Capture the cell that displays the provided text and extract its (X, Y) central coordinate. 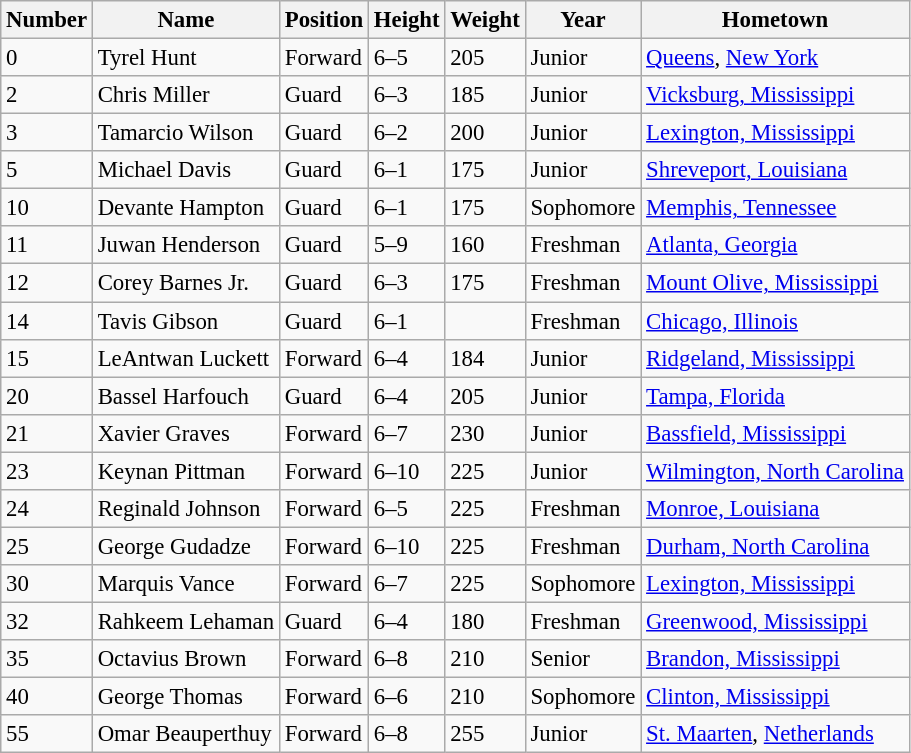
Monroe, Louisiana (775, 509)
20 (47, 396)
55 (47, 734)
Greenwood, Mississippi (775, 621)
Name (186, 20)
Juwan Henderson (186, 245)
Hometown (775, 20)
6–6 (407, 697)
Chris Miller (186, 95)
Durham, North Carolina (775, 546)
Keynan Pittman (186, 471)
Tamarcio Wilson (186, 133)
Weight (485, 20)
6–2 (407, 133)
23 (47, 471)
Reginald Johnson (186, 509)
255 (485, 734)
184 (485, 358)
30 (47, 584)
Tavis Gibson (186, 321)
Height (407, 20)
Queens, New York (775, 58)
Marquis Vance (186, 584)
Bassel Harfouch (186, 396)
Tampa, Florida (775, 396)
12 (47, 283)
10 (47, 208)
George Thomas (186, 697)
Clinton, Mississippi (775, 697)
Octavius Brown (186, 659)
Shreveport, Louisiana (775, 170)
LeAntwan Luckett (186, 358)
Number (47, 20)
Omar Beauperthuy (186, 734)
11 (47, 245)
160 (485, 245)
5–9 (407, 245)
Ridgeland, Mississippi (775, 358)
Bassfield, Mississippi (775, 433)
15 (47, 358)
Position (324, 20)
200 (485, 133)
0 (47, 58)
Xavier Graves (186, 433)
14 (47, 321)
24 (47, 509)
21 (47, 433)
40 (47, 697)
Vicksburg, Mississippi (775, 95)
5 (47, 170)
Memphis, Tennessee (775, 208)
St. Maarten, Netherlands (775, 734)
Rahkeem Lehaman (186, 621)
Corey Barnes Jr. (186, 283)
25 (47, 546)
230 (485, 433)
Devante Hampton (186, 208)
Chicago, Illinois (775, 321)
2 (47, 95)
32 (47, 621)
Year (583, 20)
Atlanta, Georgia (775, 245)
Tyrel Hunt (186, 58)
Senior (583, 659)
3 (47, 133)
35 (47, 659)
George Gudadze (186, 546)
Wilmington, North Carolina (775, 471)
Brandon, Mississippi (775, 659)
Michael Davis (186, 170)
Mount Olive, Mississippi (775, 283)
185 (485, 95)
180 (485, 621)
